Identify which cell holds the provided text, then report its (X, Y) central coordinate. 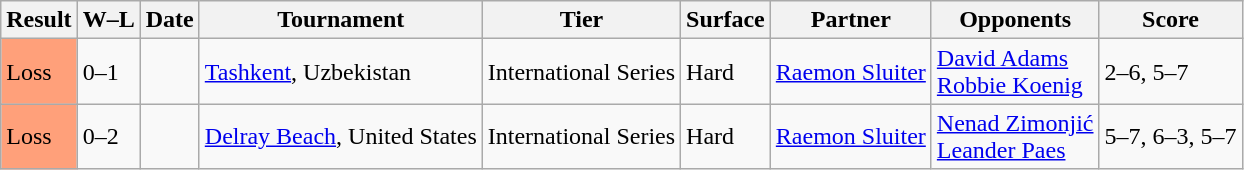
Tashkent, Uzbekistan (340, 72)
5–7, 6–3, 5–7 (1170, 136)
0–2 (108, 136)
W–L (108, 20)
Delray Beach, United States (340, 136)
Tournament (340, 20)
Tier (581, 20)
Date (170, 20)
0–1 (108, 72)
Result (39, 20)
Opponents (1015, 20)
Score (1170, 20)
Surface (726, 20)
David Adams Robbie Koenig (1015, 72)
2–6, 5–7 (1170, 72)
Nenad Zimonjić Leander Paes (1015, 136)
Partner (850, 20)
